Find where the given text appears and provide that cell's center as (X, Y) coordinate. 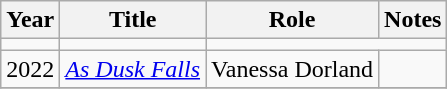
Role (292, 20)
Notes (413, 20)
Vanessa Dorland (292, 69)
Year (30, 20)
Title (133, 20)
As Dusk Falls (133, 69)
2022 (30, 69)
